Identify which cell holds the provided text, then report its [X, Y] central coordinate. 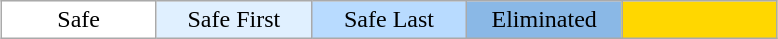
Safe Last [388, 20]
Safe First [234, 20]
Eliminated [544, 20]
Safe [78, 20]
